Detect which cell encompasses the target text, then output its (X, Y) center coordinate. 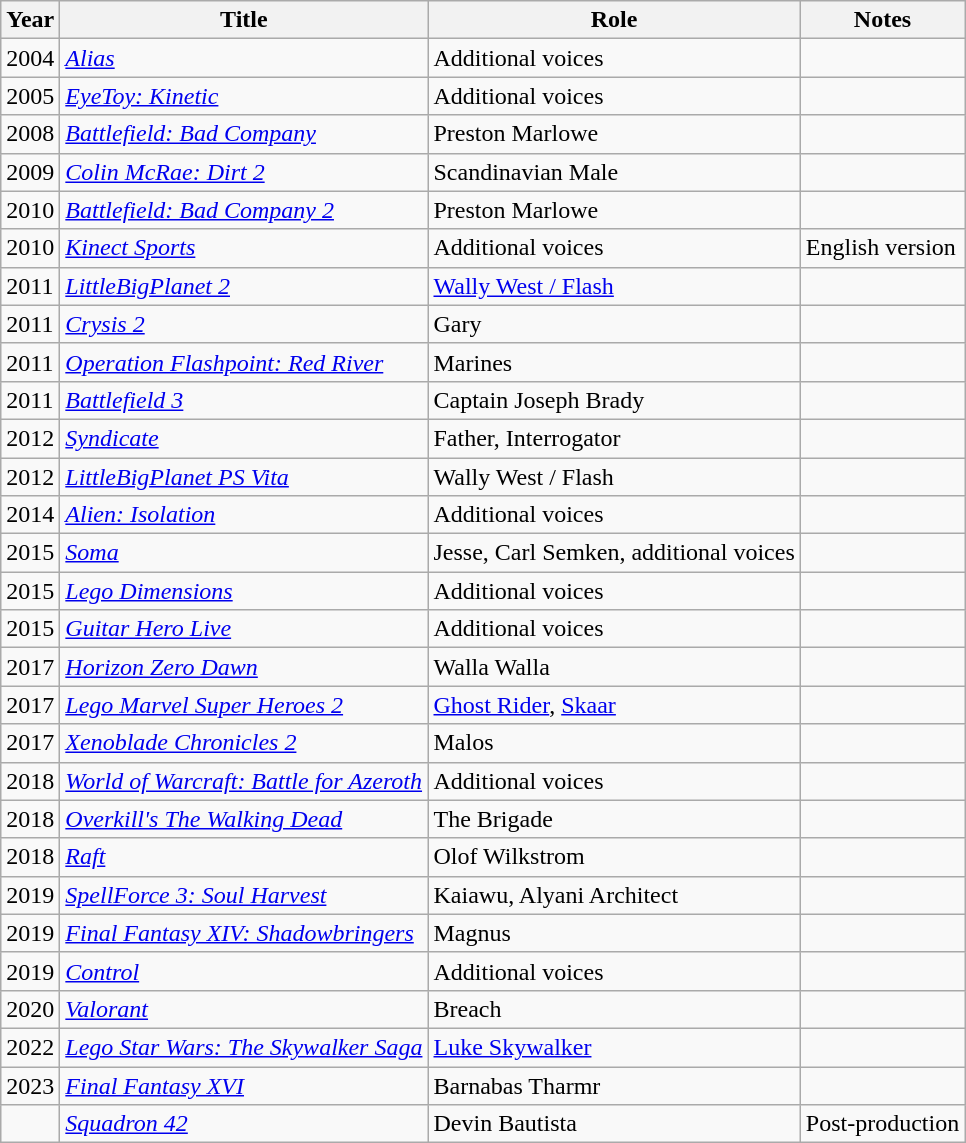
The Brigade (614, 819)
Kinect Sports (244, 248)
Lego Star Wars: The Skywalker Saga (244, 1047)
Malos (614, 743)
Valorant (244, 1009)
Notes (882, 20)
Battlefield: Bad Company (244, 134)
2020 (30, 1009)
Captain Joseph Brady (614, 400)
World of Warcraft: Battle for Azeroth (244, 781)
Olof Wilkstrom (614, 857)
2005 (30, 96)
2004 (30, 58)
Squadron 42 (244, 1124)
Role (614, 20)
2008 (30, 134)
Battlefield 3 (244, 400)
Jesse, Carl Semken, additional voices (614, 553)
Battlefield: Bad Company 2 (244, 210)
Syndicate (244, 438)
2023 (30, 1085)
Title (244, 20)
Breach (614, 1009)
Kaiawu, Alyani Architect (614, 895)
Lego Dimensions (244, 591)
Guitar Hero Live (244, 629)
Barnabas Tharmr (614, 1085)
Xenoblade Chronicles 2 (244, 743)
Final Fantasy XVI (244, 1085)
Raft (244, 857)
Control (244, 971)
Crysis 2 (244, 324)
2009 (30, 172)
Year (30, 20)
English version (882, 248)
Alien: Isolation (244, 515)
SpellForce 3: Soul Harvest (244, 895)
LittleBigPlanet 2 (244, 286)
Colin McRae: Dirt 2 (244, 172)
LittleBigPlanet PS Vita (244, 477)
Lego Marvel Super Heroes 2 (244, 705)
Post-production (882, 1124)
Magnus (614, 933)
Overkill's The Walking Dead (244, 819)
Marines (614, 362)
Luke Skywalker (614, 1047)
EyeToy: Kinetic (244, 96)
Soma (244, 553)
2014 (30, 515)
Devin Bautista (614, 1124)
2022 (30, 1047)
Alias (244, 58)
Gary (614, 324)
Father, Interrogator (614, 438)
Scandinavian Male (614, 172)
Final Fantasy XIV: Shadowbringers (244, 933)
Horizon Zero Dawn (244, 667)
Ghost Rider, Skaar (614, 705)
Operation Flashpoint: Red River (244, 362)
Walla Walla (614, 667)
